Search for the cell housing the specified text and yield its (x, y) center coordinate. 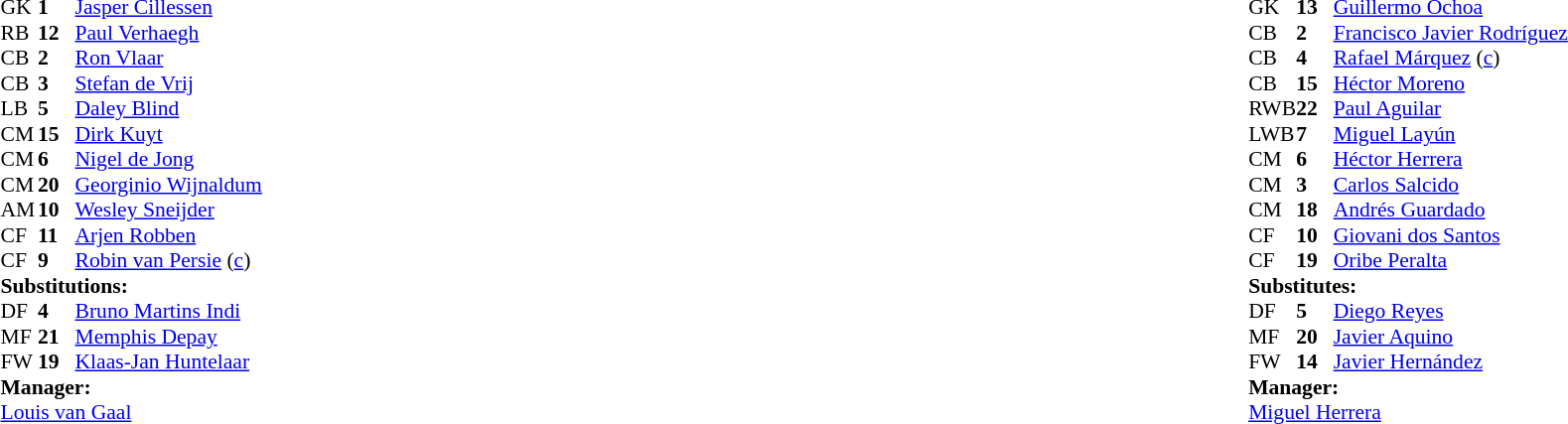
22 (1315, 108)
Substitutes: (1408, 286)
LB (19, 108)
Rafael Márquez (c) (1451, 59)
Paul Aguilar (1451, 108)
Arjen Robben (169, 235)
Giovani dos Santos (1451, 235)
Klaas-Jan Huntelaar (169, 362)
Carlos Salcido (1451, 185)
Javier Hernández (1451, 362)
Héctor Herrera (1451, 160)
Francisco Javier Rodríguez (1451, 33)
Bruno Martins Indi (169, 311)
RB (19, 33)
Diego Reyes (1451, 311)
Robin van Persie (c) (169, 261)
Wesley Sneijder (169, 210)
11 (57, 235)
7 (1315, 134)
Miguel Layún (1451, 134)
LWB (1272, 134)
AM (19, 210)
Javier Aquino (1451, 337)
Héctor Moreno (1451, 83)
Nigel de Jong (169, 160)
21 (57, 337)
Stefan de Vrij (169, 83)
Dirk Kuyt (169, 134)
12 (57, 33)
Daley Blind (169, 108)
Substitutions: (131, 286)
Ron Vlaar (169, 59)
Oribe Peralta (1451, 261)
14 (1315, 362)
Memphis Depay (169, 337)
18 (1315, 210)
Paul Verhaegh (169, 33)
9 (57, 261)
Georginio Wijnaldum (169, 185)
RWB (1272, 108)
Andrés Guardado (1451, 210)
